Capture the cell that displays the provided text and extract its [X, Y] central coordinate. 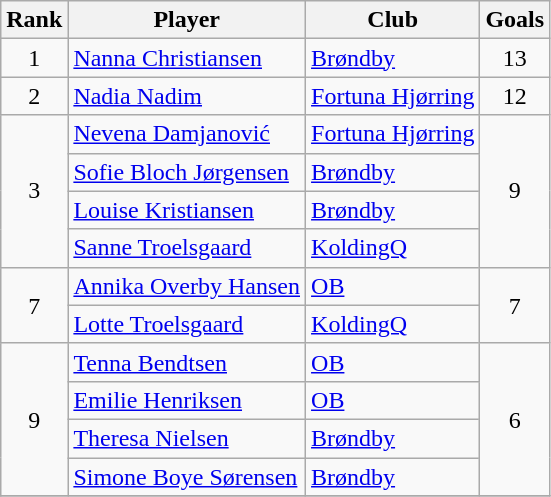
13 [515, 58]
2 [34, 96]
Louise Kristiansen [187, 210]
Club [393, 20]
Emilie Henriksen [187, 400]
3 [34, 191]
Theresa Nielsen [187, 438]
Nadia Nadim [187, 96]
6 [515, 419]
Goals [515, 20]
Lotte Troelsgaard [187, 324]
12 [515, 96]
Tenna Bendtsen [187, 362]
Sanne Troelsgaard [187, 248]
Player [187, 20]
Nevena Damjanović [187, 134]
1 [34, 58]
Annika Overby Hansen [187, 286]
Simone Boye Sørensen [187, 477]
Sofie Bloch Jørgensen [187, 172]
Rank [34, 20]
Nanna Christiansen [187, 58]
